Identify which cell holds the provided text, then report its [X, Y] central coordinate. 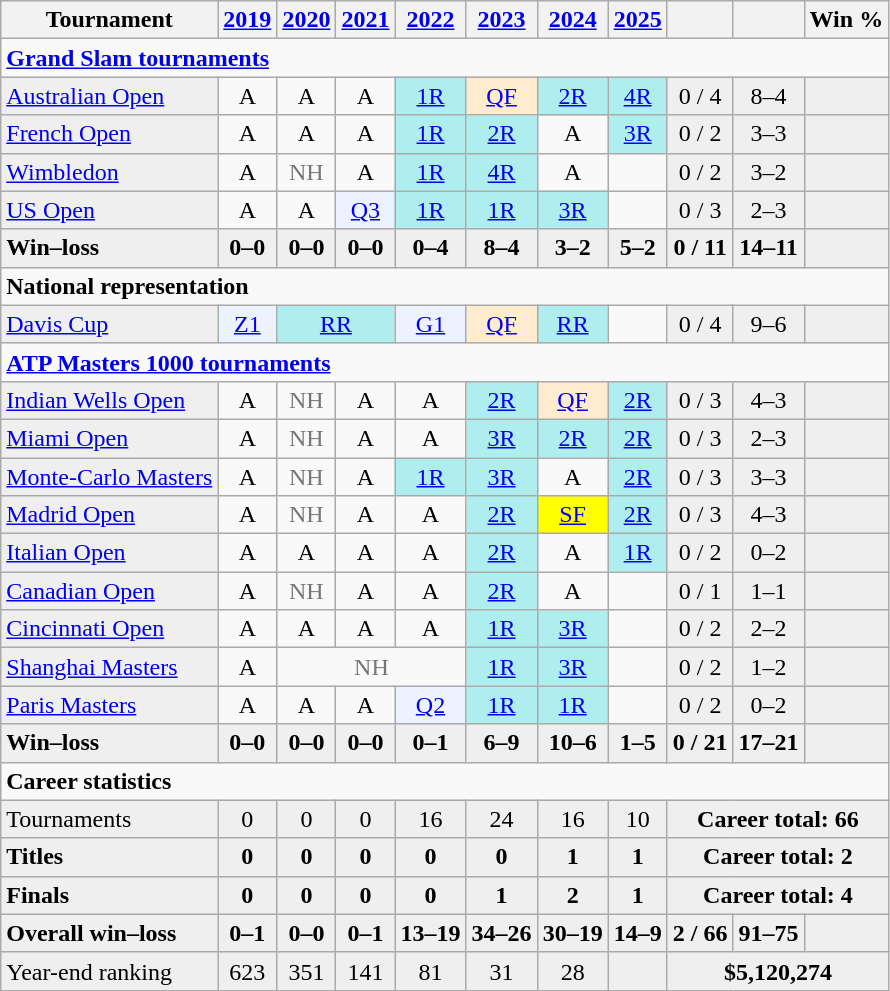
2022 [430, 20]
1–2 [768, 667]
2025 [638, 20]
34–26 [502, 933]
Career total: 66 [778, 819]
Davis Cup [110, 324]
Z1 [248, 324]
1–5 [638, 743]
31 [502, 971]
Q2 [430, 705]
Wimbledon [110, 172]
14–11 [768, 248]
ATP Masters 1000 tournaments [445, 362]
Finals [110, 895]
Career total: 4 [778, 895]
24 [502, 819]
17–21 [768, 743]
2 / 66 [700, 933]
2024 [572, 20]
0 / 1 [700, 591]
10 [638, 819]
2020 [306, 20]
Canadian Open [110, 591]
Monte-Carlo Masters [110, 477]
2023 [502, 20]
Australian Open [110, 96]
Shanghai Masters [110, 667]
Indian Wells Open [110, 400]
5–2 [638, 248]
Cincinnati Open [110, 629]
30–19 [572, 933]
81 [430, 971]
141 [366, 971]
2–2 [768, 629]
Year-end ranking [110, 971]
SF [572, 515]
0–4 [430, 248]
351 [306, 971]
0 / 11 [700, 248]
Q3 [366, 210]
National representation [445, 286]
10–6 [572, 743]
Career total: 2 [778, 857]
2 [572, 895]
91–75 [768, 933]
2021 [366, 20]
14–9 [638, 933]
French Open [110, 134]
$5,120,274 [778, 971]
623 [248, 971]
Titles [110, 857]
Miami Open [110, 438]
Overall win–loss [110, 933]
Paris Masters [110, 705]
9–6 [768, 324]
Tournament [110, 20]
Italian Open [110, 553]
0 / 21 [700, 743]
13–19 [430, 933]
Win % [846, 20]
US Open [110, 210]
6–9 [502, 743]
Grand Slam tournaments [445, 58]
2019 [248, 20]
G1 [430, 324]
28 [572, 971]
Madrid Open [110, 515]
1–1 [768, 591]
Tournaments [110, 819]
Career statistics [445, 781]
